Determine the [X, Y] coordinate at the center of the cell enclosing the given text.  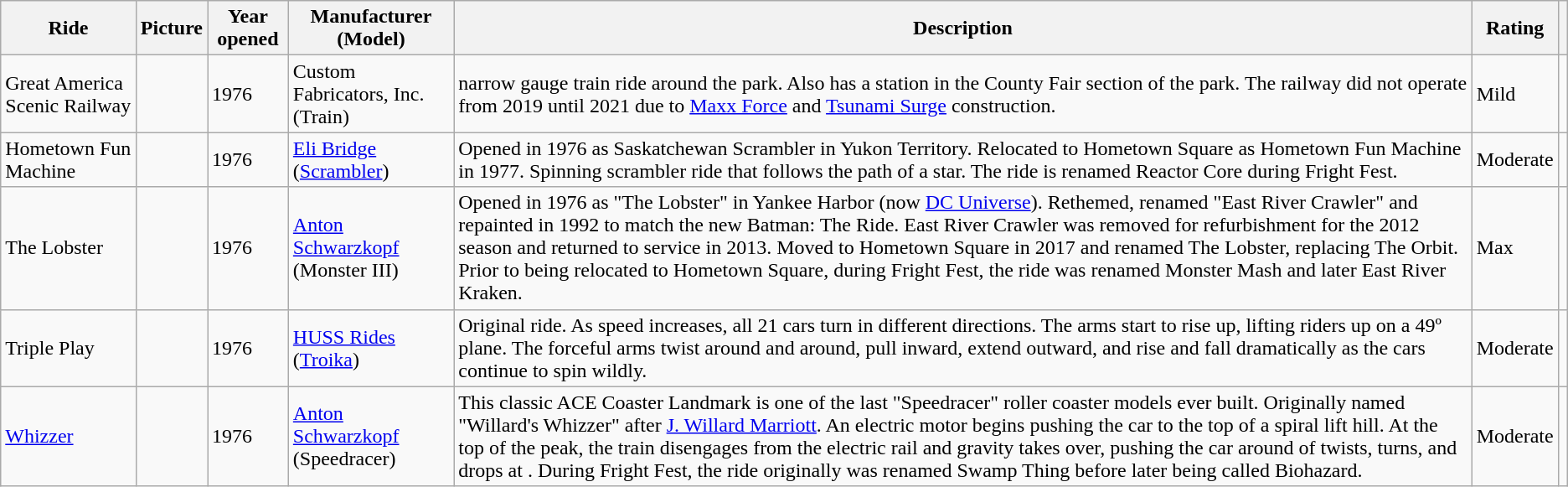
Hometown Fun Machine [69, 159]
Mild [1514, 94]
HUSS Rides(Troika) [370, 348]
Description [963, 28]
Max [1514, 248]
Year opened [248, 28]
Anton Schwarzkopf (Monster III) [370, 248]
Great America Scenic Railway [69, 94]
The Lobster [69, 248]
Picture [171, 28]
Custom Fabricators, Inc.(Train) [370, 94]
Manufacturer(Model) [370, 28]
Triple Play [69, 348]
Eli Bridge(Scrambler) [370, 159]
Ride [69, 28]
Anton Schwarzkopf(Speedracer) [370, 436]
Whizzer [69, 436]
Rating [1514, 28]
